Return the (X, Y) coordinate for the center point of the cell that contains the specified text.  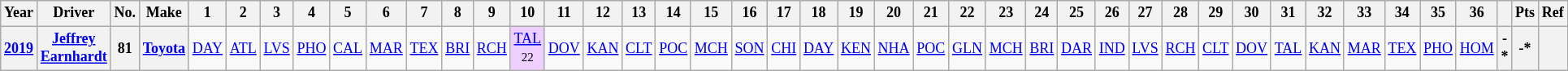
Ref (1553, 13)
10 (527, 13)
Driver (73, 13)
GLN (968, 48)
1 (207, 13)
18 (819, 13)
Jeffrey Earnhardt (73, 48)
15 (711, 13)
11 (564, 13)
Toyota (164, 48)
28 (1180, 13)
ATL (243, 48)
9 (492, 13)
27 (1146, 13)
CAL (348, 48)
NHA (894, 48)
23 (1006, 13)
6 (386, 13)
30 (1252, 13)
35 (1438, 13)
21 (931, 13)
14 (674, 13)
12 (603, 13)
25 (1077, 13)
13 (639, 13)
4 (312, 13)
26 (1111, 13)
HOM (1477, 48)
7 (424, 13)
SON (749, 48)
Make (164, 13)
31 (1288, 13)
24 (1042, 13)
81 (125, 48)
Year (19, 13)
KEN (856, 48)
33 (1364, 13)
32 (1325, 13)
17 (784, 13)
2 (243, 13)
19 (856, 13)
36 (1477, 13)
22 (968, 13)
34 (1402, 13)
TAL22 (527, 48)
2019 (19, 48)
CHI (784, 48)
8 (458, 13)
IND (1111, 48)
No. (125, 13)
16 (749, 13)
DAR (1077, 48)
Pts (1526, 13)
3 (276, 13)
5 (348, 13)
20 (894, 13)
TAL (1288, 48)
29 (1215, 13)
